Search for the cell housing the specified text and yield its [X, Y] center coordinate. 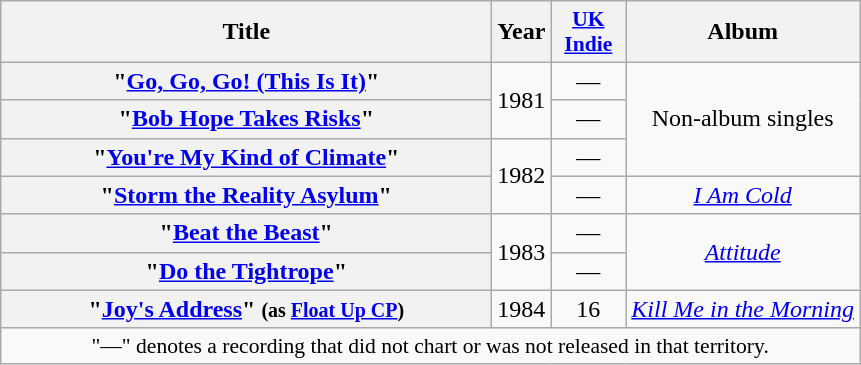
"Beat the Beast" [246, 233]
I Am Cold [743, 195]
"Bob Hope Takes Risks" [246, 119]
Title [246, 32]
"Joy's Address" (as Float Up CP) [246, 309]
1983 [522, 252]
"—" denotes a recording that did not chart or was not released in that territory. [430, 346]
Attitude [743, 252]
Album [743, 32]
1981 [522, 100]
UK Indie [588, 32]
1984 [522, 309]
Non-album singles [743, 119]
Year [522, 32]
16 [588, 309]
"Go, Go, Go! (This Is It)" [246, 81]
1982 [522, 176]
Kill Me in the Morning [743, 309]
"You're My Kind of Climate" [246, 157]
"Do the Tightrope" [246, 271]
"Storm the Reality Asylum" [246, 195]
